Locate the cell with the specified text and output its (X, Y) center coordinate. 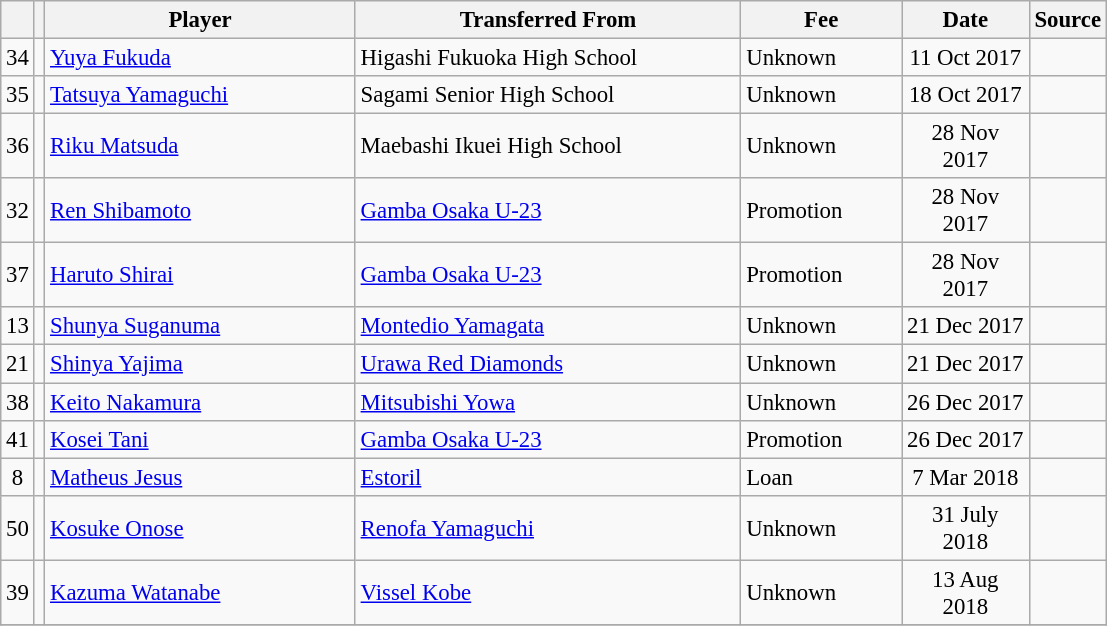
38 (18, 402)
Kosuke Onose (200, 528)
32 (18, 210)
Riku Matsuda (200, 146)
21 (18, 364)
Haruto Shirai (200, 276)
50 (18, 528)
11 Oct 2017 (966, 58)
Shunya Suganuma (200, 327)
Tatsuya Yamaguchi (200, 95)
Montedio Yamagata (548, 327)
Urawa Red Diamonds (548, 364)
Vissel Kobe (548, 592)
Player (200, 20)
Higashi Fukuoka High School (548, 58)
35 (18, 95)
Transferred From (548, 20)
41 (18, 439)
31 July 2018 (966, 528)
Yuya Fukuda (200, 58)
Shinya Yajima (200, 364)
Matheus Jesus (200, 477)
Renofa Yamaguchi (548, 528)
8 (18, 477)
18 Oct 2017 (966, 95)
Source (1068, 20)
Kosei Tani (200, 439)
Date (966, 20)
Kazuma Watanabe (200, 592)
7 Mar 2018 (966, 477)
Maebashi Ikuei High School (548, 146)
Ren Shibamoto (200, 210)
Fee (822, 20)
13 (18, 327)
Keito Nakamura (200, 402)
36 (18, 146)
Loan (822, 477)
13 Aug 2018 (966, 592)
Mitsubishi Yowa (548, 402)
Estoril (548, 477)
34 (18, 58)
39 (18, 592)
Sagami Senior High School (548, 95)
37 (18, 276)
